Return [X, Y] of the center of cell containing provided text 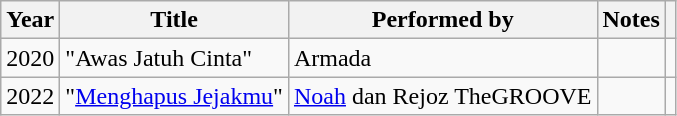
Noah dan Rejoz TheGROOVE [442, 96]
2022 [30, 96]
"Awas Jatuh Cinta" [174, 58]
Performed by [442, 20]
Title [174, 20]
Notes [631, 20]
"Menghapus Jejakmu" [174, 96]
2020 [30, 58]
Armada [442, 58]
Year [30, 20]
